Locate the cell with the specified text and output its [x, y] center coordinate. 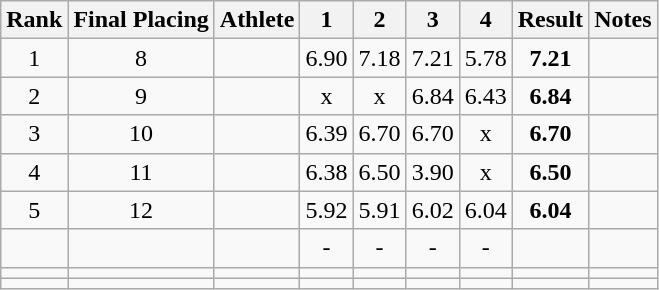
Result [550, 20]
6.43 [486, 96]
10 [141, 134]
12 [141, 210]
6.38 [326, 172]
9 [141, 96]
5 [34, 210]
7.18 [380, 58]
8 [141, 58]
6.39 [326, 134]
6.02 [432, 210]
Final Placing [141, 20]
Notes [623, 20]
3.90 [432, 172]
11 [141, 172]
Rank [34, 20]
5.91 [380, 210]
Athlete [257, 20]
5.78 [486, 58]
6.90 [326, 58]
5.92 [326, 210]
